Return [x, y] of the center of cell containing provided text 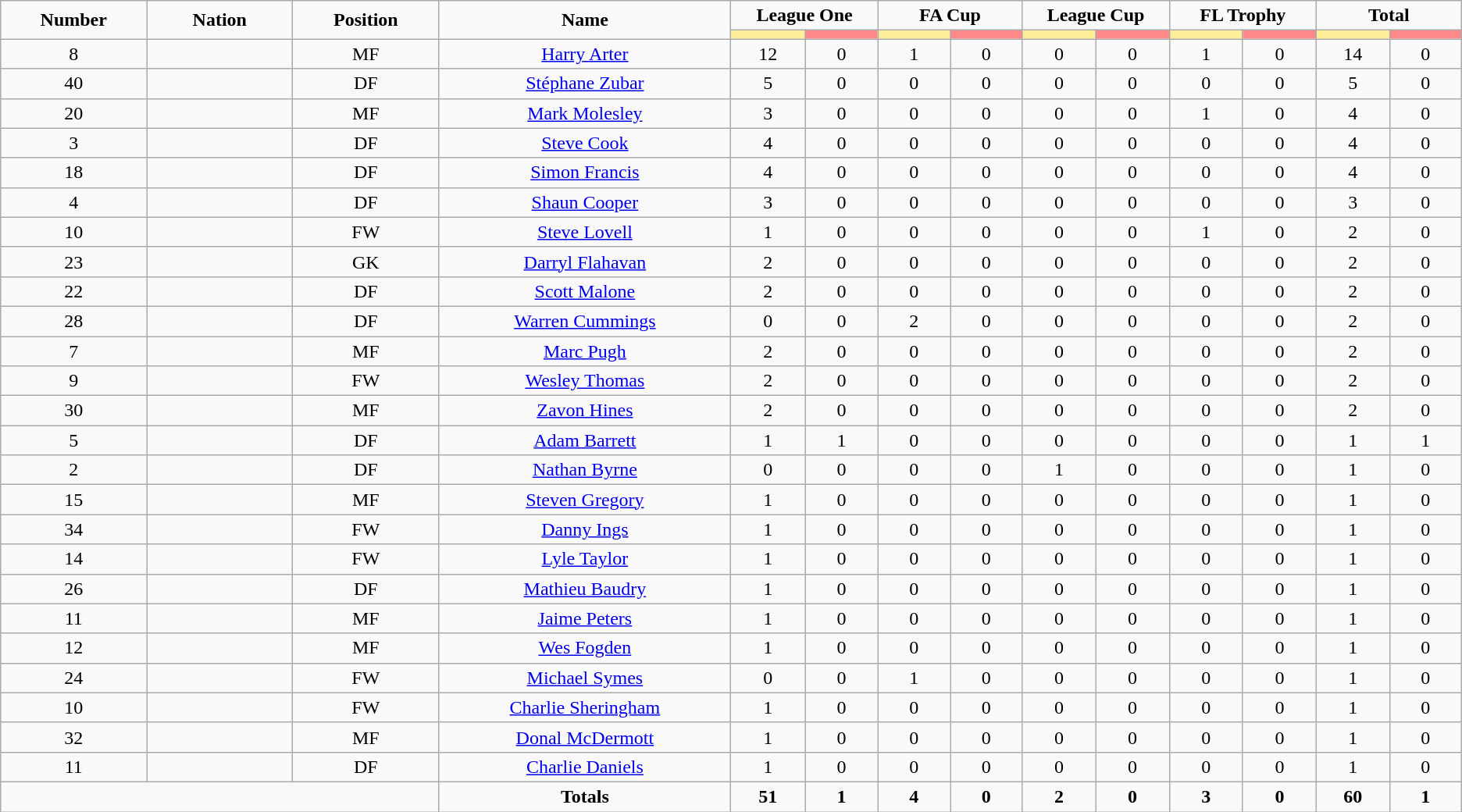
32 [73, 737]
Darryl Flahavan [585, 262]
15 [73, 500]
Charlie Daniels [585, 767]
Wes Fogden [585, 648]
Steven Gregory [585, 500]
Nation [220, 20]
Steve Lovell [585, 232]
Totals [585, 796]
24 [73, 678]
League One [804, 16]
30 [73, 411]
Harry Arter [585, 54]
Nathan Byrne [585, 470]
League Cup [1096, 16]
GK [365, 262]
26 [73, 589]
Shaun Cooper [585, 202]
8 [73, 54]
FL Trophy [1243, 16]
51 [768, 796]
Steve Cook [585, 143]
Mark Molesley [585, 113]
40 [73, 84]
9 [73, 381]
28 [73, 321]
23 [73, 262]
Marc Pugh [585, 351]
18 [73, 173]
Number [73, 20]
Michael Symes [585, 678]
Scott Malone [585, 291]
Warren Cummings [585, 321]
Lyle Taylor [585, 559]
Charlie Sheringham [585, 707]
60 [1353, 796]
34 [73, 529]
22 [73, 291]
Simon Francis [585, 173]
Name [585, 20]
Position [365, 20]
Donal McDermott [585, 737]
Total [1389, 16]
Zavon Hines [585, 411]
FA Cup [950, 16]
Stéphane Zubar [585, 84]
Danny Ings [585, 529]
Mathieu Baudry [585, 589]
Wesley Thomas [585, 381]
20 [73, 113]
7 [73, 351]
Jaime Peters [585, 618]
Adam Barrett [585, 440]
